Search for the cell housing the specified text and yield its (x, y) center coordinate. 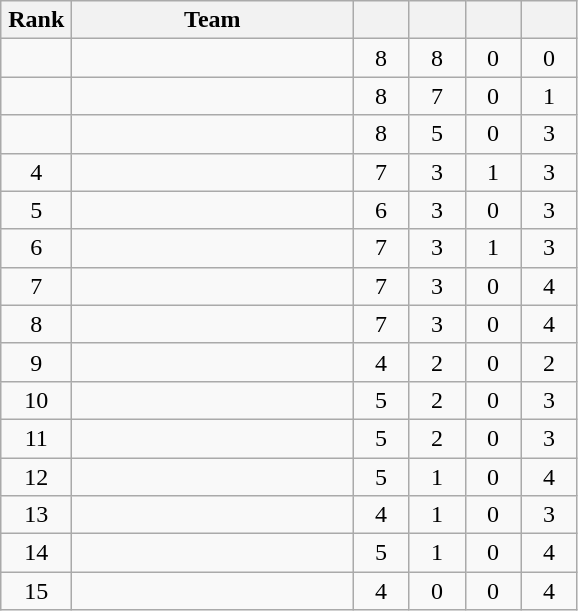
12 (36, 477)
Team (212, 20)
10 (36, 400)
9 (36, 362)
14 (36, 553)
13 (36, 515)
11 (36, 438)
15 (36, 591)
Rank (36, 20)
